From the cell containing the given text, extract its center point as [x, y] coordinate. 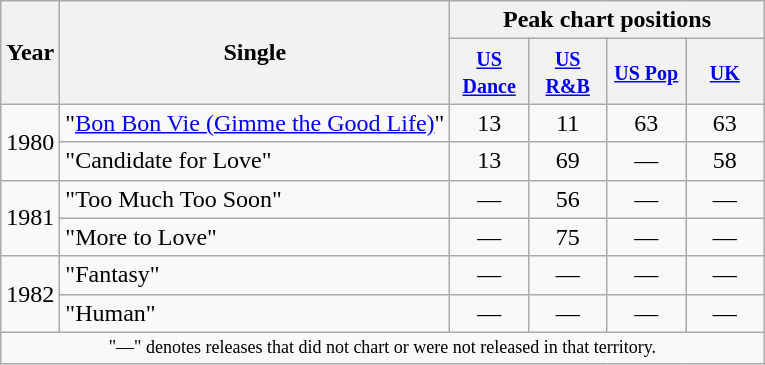
UK [726, 72]
"Human" [255, 313]
75 [568, 237]
"Candidate for Love" [255, 161]
"Fantasy" [255, 275]
"More to Love" [255, 237]
1982 [30, 294]
Single [255, 52]
11 [568, 123]
"—" denotes releases that did not chart or were not released in that territory. [382, 348]
56 [568, 199]
"Too Much Too Soon" [255, 199]
Year [30, 52]
1981 [30, 218]
"Bon Bon Vie (Gimme the Good Life)" [255, 123]
1980 [30, 142]
Peak chart positions [607, 20]
US Dance [490, 72]
69 [568, 161]
US Pop [646, 72]
US R&B [568, 72]
58 [726, 161]
